Extract the (X, Y) coordinate from the center of the cell holding the provided text.  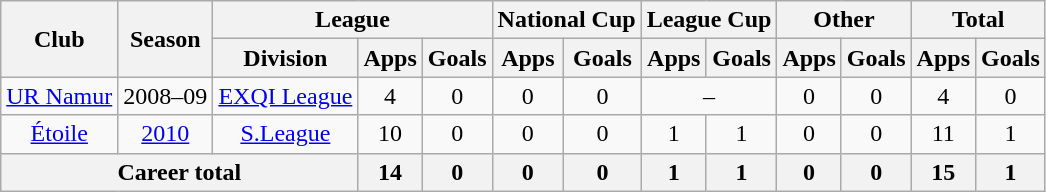
National Cup (566, 20)
15 (943, 172)
UR Namur (60, 96)
Total (978, 20)
Club (60, 39)
S.League (286, 134)
Career total (180, 172)
Season (166, 39)
Étoile (60, 134)
2008–09 (166, 96)
EXQI League (286, 96)
14 (390, 172)
League (352, 20)
10 (390, 134)
League Cup (709, 20)
Other (844, 20)
2010 (166, 134)
– (709, 96)
11 (943, 134)
Division (286, 58)
